Pinpoint the cell where the given text exists, returning its [x, y] midpoint coordinate. 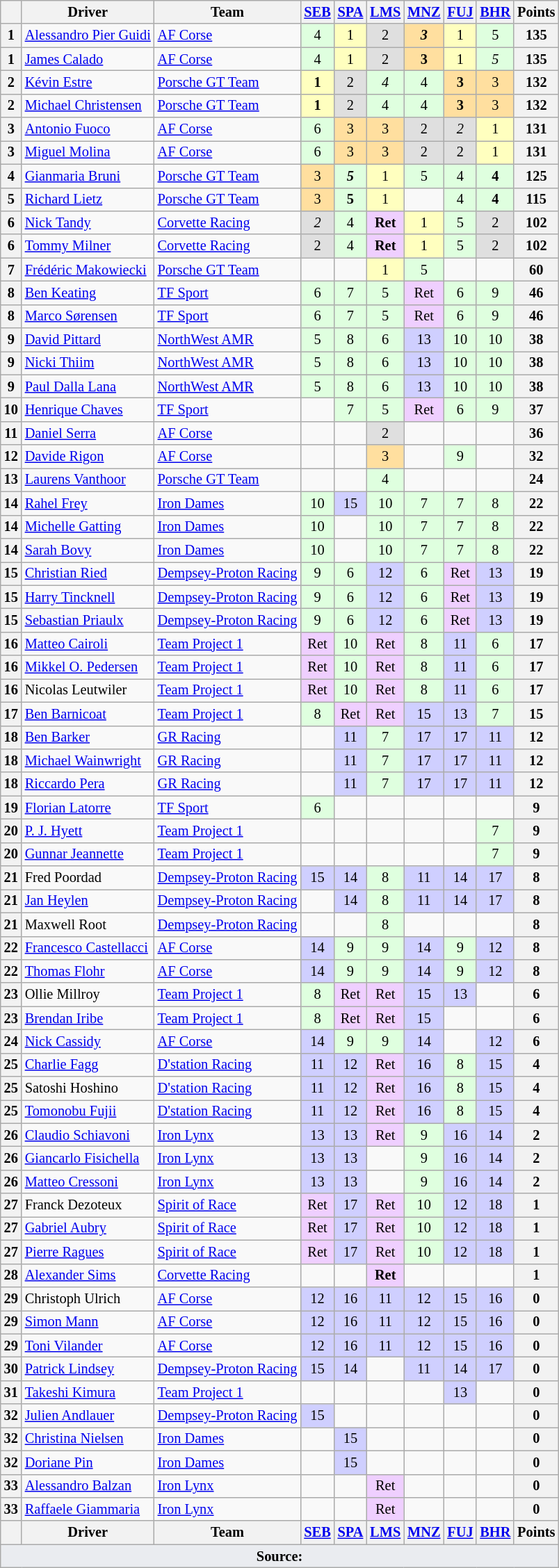
30 [11, 1369]
Jan Heylen [88, 901]
Takeshi Kimura [88, 1392]
Toni Vilander [88, 1346]
Davide Rigon [88, 457]
Brendan Iribe [88, 1018]
Frédéric Makowiecki [88, 270]
Matteo Cressoni [88, 1182]
Gianmaria Bruni [88, 176]
Maxwell Root [88, 924]
Laurens Vanthoor [88, 480]
James Calado [88, 59]
Nicki Thiim [88, 363]
Michael Wainwright [88, 760]
Richard Lietz [88, 199]
Fred Poordad [88, 878]
Sarah Bovy [88, 550]
Alessandro Pier Guidi [88, 35]
Nicolas Leutwiler [88, 690]
Thomas Flohr [88, 971]
Doriane Pin [88, 1462]
Rahel Frey [88, 503]
Claudio Schiavoni [88, 1135]
60 [536, 270]
Ben Barnicoat [88, 714]
Alessandro Balzan [88, 1486]
37 [536, 409]
125 [536, 176]
Gabriel Aubry [88, 1228]
115 [536, 199]
Riccardo Pera [88, 784]
Nick Tandy [88, 222]
Raffaele Giammaria [88, 1509]
Christina Nielsen [88, 1439]
Pierre Ragues [88, 1252]
Daniel Serra [88, 433]
David Pittard [88, 340]
Giancarlo Fisichella [88, 1159]
Matteo Cairoli [88, 644]
Henrique Chaves [88, 409]
P. J. Hyett [88, 831]
Miguel Molina [88, 152]
Ollie Millroy [88, 995]
Franck Dezoteux [88, 1205]
Michelle Gatting [88, 527]
Florian Latorre [88, 808]
Paul Dalla Lana [88, 386]
Ben Keating [88, 293]
31 [11, 1392]
Sebastian Priaulx [88, 620]
Simon Mann [88, 1322]
Marco Sørensen [88, 316]
28 [11, 1275]
Nick Cassidy [88, 1041]
Julien Andlauer [88, 1416]
Tommy Milner [88, 246]
Gunnar Jeannette [88, 854]
Michael Christensen [88, 106]
Charlie Fagg [88, 1065]
Ben Barker [88, 737]
Christoph Ulrich [88, 1298]
Tomonobu Fujii [88, 1111]
Patrick Lindsey [88, 1369]
Source: [279, 1556]
Harry Tincknell [88, 597]
Antonio Fuoco [88, 129]
Satoshi Hoshino [88, 1088]
Francesco Castellacci [88, 948]
Kévin Estre [88, 82]
Mikkel O. Pedersen [88, 667]
Christian Ried [88, 573]
Alexander Sims [88, 1275]
36 [536, 433]
